Return the [X, Y] coordinate for the center point of the cell that contains the specified text.  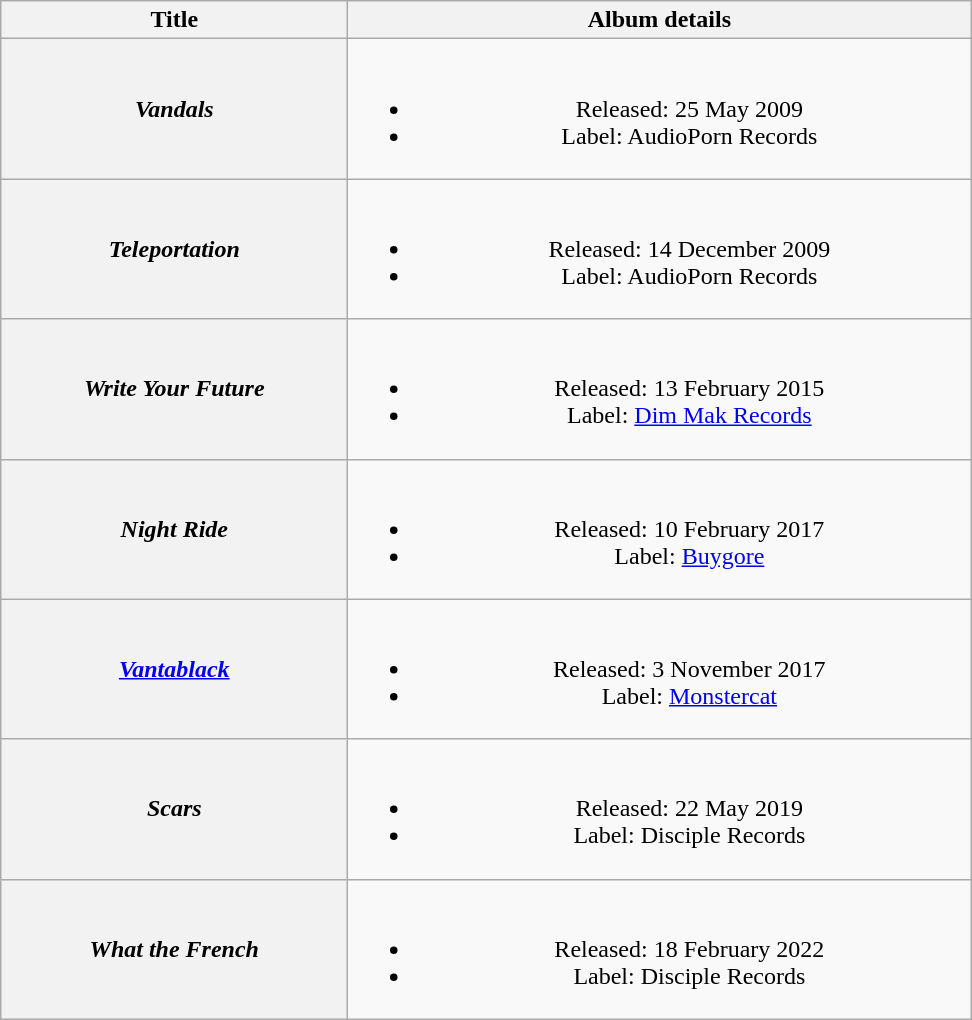
Released: 25 May 2009Label: AudioPorn Records [660, 109]
Released: 14 December 2009Label: AudioPorn Records [660, 249]
Released: 13 February 2015Label: Dim Mak Records [660, 389]
What the French [174, 949]
Album details [660, 20]
Scars [174, 809]
Released: 18 February 2022Label: Disciple Records [660, 949]
Night Ride [174, 529]
Vandals [174, 109]
Teleportation [174, 249]
Released: 10 February 2017Label: Buygore [660, 529]
Released: 3 November 2017Label: Monstercat [660, 669]
Title [174, 20]
Released: 22 May 2019Label: Disciple Records [660, 809]
Write Your Future [174, 389]
Vantablack [174, 669]
